Output the [X, Y] coordinate of the center of the cell containing the given text.  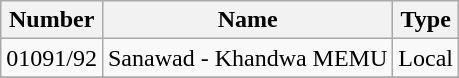
01091/92 [52, 58]
Sanawad - Khandwa MEMU [247, 58]
Name [247, 20]
Number [52, 20]
Type [426, 20]
Local [426, 58]
